Extract the [X, Y] coordinate from the center of the cell holding the provided text.  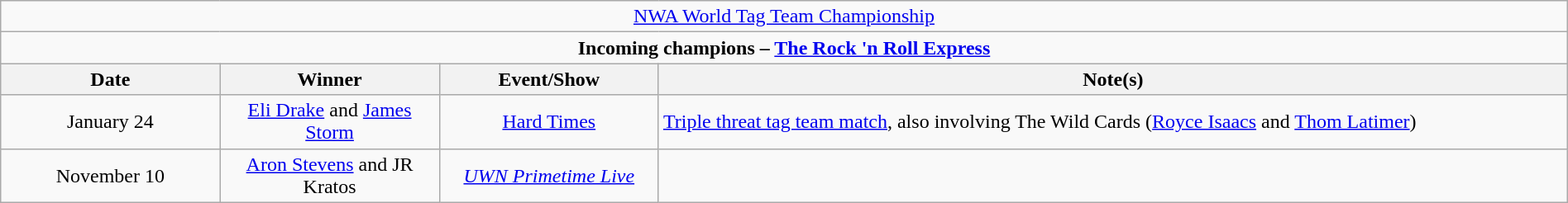
November 10 [111, 175]
Winner [329, 79]
Triple threat tag team match, also involving The Wild Cards (Royce Isaacs and Thom Latimer) [1113, 122]
Hard Times [549, 122]
Incoming champions – The Rock 'n Roll Express [784, 48]
Event/Show [549, 79]
Aron Stevens and JR Kratos [329, 175]
Date [111, 79]
Eli Drake and James Storm [329, 122]
January 24 [111, 122]
Note(s) [1113, 79]
NWA World Tag Team Championship [784, 17]
UWN Primetime Live [549, 175]
